Find where the given text appears and provide that cell's center as (X, Y) coordinate. 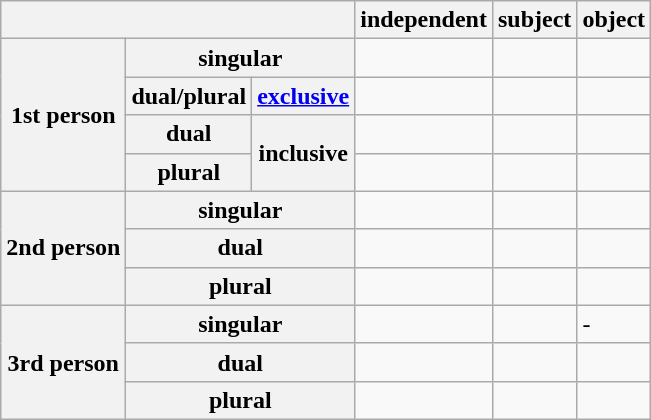
independent (424, 20)
dual/plural (189, 96)
1st person (64, 115)
3rd person (64, 362)
subject (534, 20)
2nd person (64, 248)
- (614, 324)
object (614, 20)
exclusive (304, 96)
inclusive (304, 153)
